Determine the [x, y] coordinate at the center of the cell enclosing the given text.  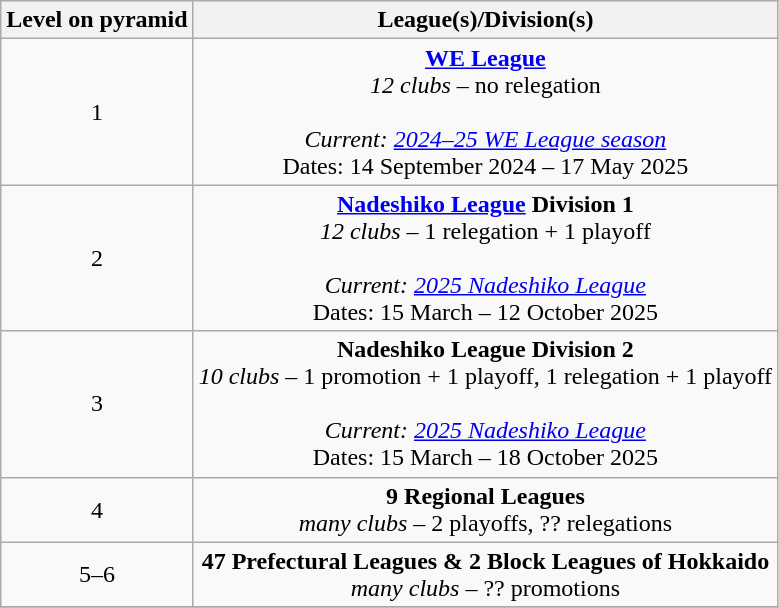
Nadeshiko League Division 1 12 clubs – 1 relegation + 1 playoffCurrent: 2025 Nadeshiko LeagueDates: 15 March – 12 October 2025 [486, 258]
2 [97, 258]
9 Regional Leagues many clubs – 2 playoffs, ?? relegations [486, 510]
1 [97, 112]
WE League 12 clubs – no relegationCurrent: 2024–25 WE League seasonDates: 14 September 2024 – 17 May 2025 [486, 112]
4 [97, 510]
League(s)/Division(s) [486, 20]
Level on pyramid [97, 20]
3 [97, 404]
47 Prefectural Leagues & 2 Block Leagues of Hokkaido many clubs – ?? promotions [486, 574]
5–6 [97, 574]
